Search for the cell housing the specified text and yield its (X, Y) center coordinate. 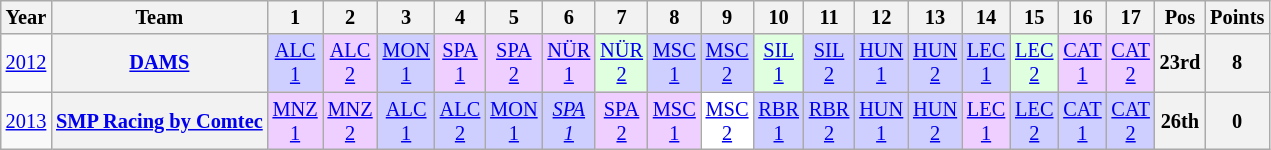
14 (986, 17)
12 (881, 17)
10 (778, 17)
RBR1 (778, 121)
2 (350, 17)
6 (568, 17)
13 (935, 17)
16 (1082, 17)
0 (1237, 121)
26th (1180, 121)
Points (1237, 17)
MNZ2 (350, 121)
NÜR1 (568, 63)
NÜR2 (622, 63)
Year (26, 17)
DAMS (159, 63)
5 (514, 17)
3 (406, 17)
1 (296, 17)
SIL1 (778, 63)
2012 (26, 63)
9 (728, 17)
Pos (1180, 17)
MNZ1 (296, 121)
15 (1034, 17)
17 (1131, 17)
4 (460, 17)
SIL2 (829, 63)
Team (159, 17)
SMP Racing by Comtec (159, 121)
RBR2 (829, 121)
7 (622, 17)
11 (829, 17)
2013 (26, 121)
23rd (1180, 63)
